Return (X, Y) of the center of cell containing provided text 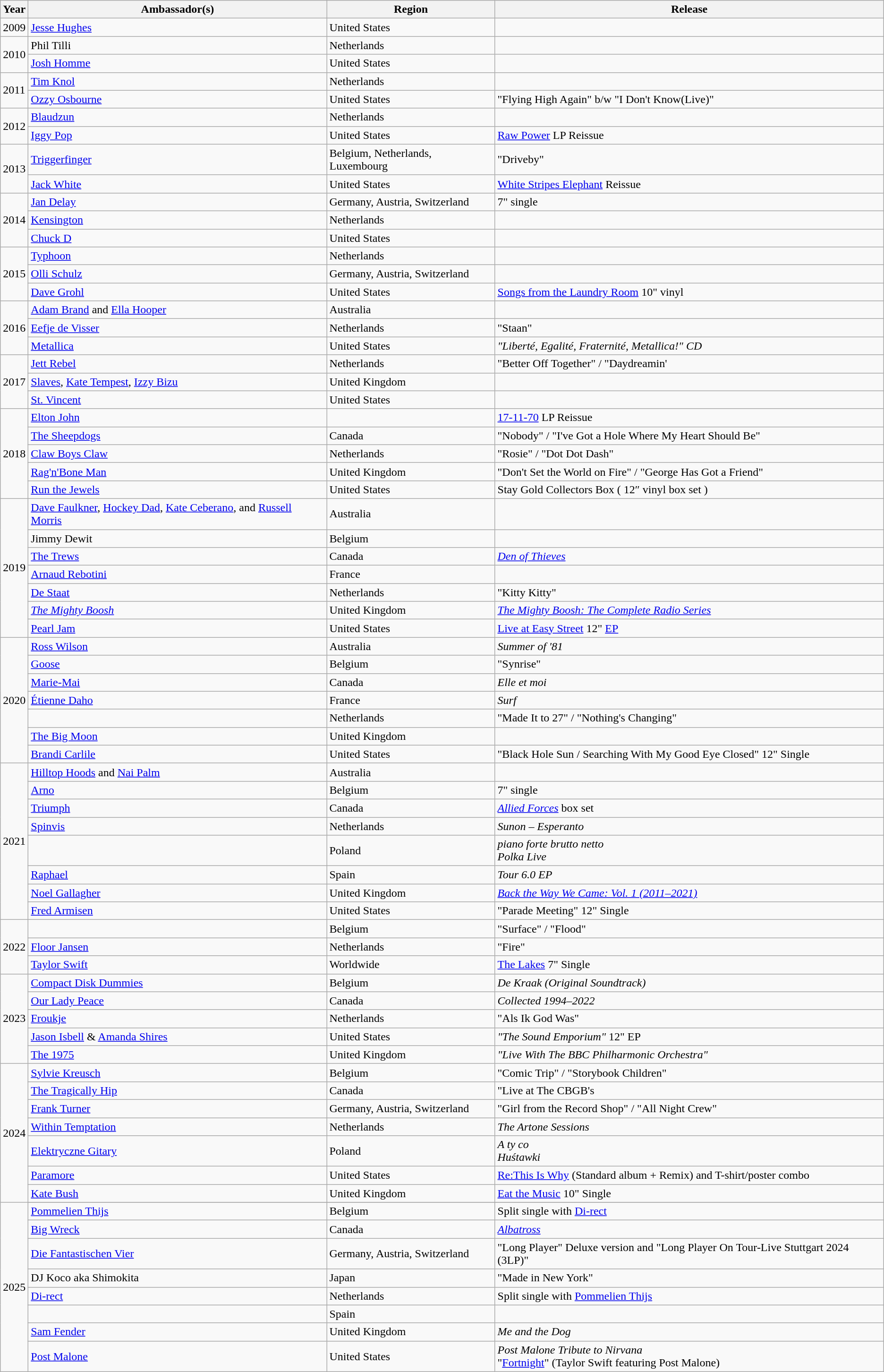
"Als Ik God Was" (689, 1019)
2009 (14, 27)
"Staan" (689, 328)
De Staat (178, 592)
2022 (14, 947)
Étienne Daho (178, 700)
White Stripes Elephant Reissue (689, 184)
Pommelien Thijs (178, 1211)
Jett Rebel (178, 364)
Tour 6.0 EP (689, 875)
Marie-Mai (178, 682)
Re:This Is Why (Standard album + Remix) and T-shirt/poster combo (689, 1175)
Spinvis (178, 826)
"Live at The CBGB's (689, 1090)
17-11-70 LP Reissue (689, 418)
2023 (14, 1019)
Paramore (178, 1175)
Elektryczne Gitary (178, 1151)
"Flying High Again" b/w "I Don't Know(Live)" (689, 99)
"Black Hole Sun / Searching With My Good Eye Closed" 12" Single (689, 754)
"Parade Meeting" 12" Single (689, 911)
Metallica (178, 346)
The Big Moon (178, 736)
Stay Gold Collectors Box ( 12″ vinyl box set ) (689, 489)
2010 (14, 54)
St. Vincent (178, 400)
Triggerfinger (178, 160)
Run the Jewels (178, 489)
Belgium, Netherlands, Luxembourg (411, 160)
Eat the Music 10" Single (689, 1193)
Blaudzun (178, 117)
Year (14, 9)
Jesse Hughes (178, 27)
"The Sound Emporium" 12" EP (689, 1037)
Pearl Jam (178, 628)
The Tragically Hip (178, 1090)
Frank Turner (178, 1108)
piano forte brutto nettoPolka Live (689, 850)
Summer of '81 (689, 646)
Post Malone Tribute to Nirvana"Fortnight" (Taylor Swift featuring Post Malone) (689, 1356)
Arnaud Rebotini (178, 575)
Jason Isbell & Amanda Shires (178, 1037)
"Girl from the Record Shop" / "All Night Crew" (689, 1108)
Split single with Pommelien Thijs (689, 1296)
"Liberté, Egalité, Fraternité, Metallica!" CD (689, 346)
"Better Off Together" / "Daydreamin' (689, 364)
Release (689, 9)
Die Fantastischen Vier (178, 1254)
Eefje de Visser (178, 328)
Hilltop Hoods and Nai Palm (178, 772)
Noel Gallagher (178, 893)
The Mighty Boosh (178, 610)
Raphael (178, 875)
Collected 1994–2022 (689, 1001)
Elle et moi (689, 682)
"Nobody" / "I've Got a Hole Where My Heart Should Be" (689, 436)
2014 (14, 220)
DJ Koco aka Shimokita (178, 1278)
Dave Grohl (178, 292)
Adam Brand and Ella Hooper (178, 310)
The Mighty Boosh: The Complete Radio Series (689, 610)
De Kraak (Original Soundtrack) (689, 983)
Typhoon (178, 256)
Japan (411, 1278)
Claw Boys Claw (178, 454)
2015 (14, 274)
Back the Way We Came: Vol. 1 (2011–2021) (689, 893)
2016 (14, 328)
The Trews (178, 557)
Split single with Di-rect (689, 1211)
Slaves, Kate Tempest, Izzy Bizu (178, 382)
Allied Forces box set (689, 808)
Big Wreck (178, 1229)
Within Temptation (178, 1127)
Fred Armisen (178, 911)
2025 (14, 1287)
Me and the Dog (689, 1332)
Phil Tilli (178, 45)
Ross Wilson (178, 646)
Josh Homme (178, 63)
Jimmy Dewit (178, 538)
Dave Faulkner, Hockey Dad, Kate Ceberano, and Russell Morris (178, 514)
2012 (14, 126)
The Lakes 7" Single (689, 965)
"Long Player" Deluxe version and "Long Player On Tour-Live Stuttgart 2024 (3LP)" (689, 1254)
2021 (14, 841)
Arno (178, 790)
"Made in New York" (689, 1278)
Region (411, 9)
2011 (14, 90)
The Artone Sessions (689, 1127)
2024 (14, 1133)
Ambassador(s) (178, 9)
Froukje (178, 1019)
Post Malone (178, 1356)
"Kitty Kitty" (689, 592)
Olli Schulz (178, 274)
Di-rect (178, 1296)
The 1975 (178, 1055)
Songs from the Laundry Room 10" vinyl (689, 292)
"Made It to 27" / "Nothing's Changing" (689, 718)
Our Lady Peace (178, 1001)
Triumph (178, 808)
2017 (14, 382)
Taylor Swift (178, 965)
"Don't Set the World on Fire" / "George Has Got a Friend" (689, 472)
"Synrise" (689, 664)
Albatross (689, 1229)
2018 (14, 454)
Rag'n'Bone Man (178, 472)
Raw Power LP Reissue (689, 135)
Den of Thieves (689, 557)
Brandi Carlile (178, 754)
Worldwide (411, 965)
Floor Jansen (178, 947)
Live at Easy Street 12" EP (689, 628)
Jack White (178, 184)
Sylvie Kreusch (178, 1072)
The Sheepdogs (178, 436)
"Surface" / "Flood" (689, 929)
A ty coHuśtawki (689, 1151)
Sunon – Esperanto (689, 826)
2013 (14, 168)
Goose (178, 664)
"Driveby" (689, 160)
Jan Delay (178, 202)
Tim Knol (178, 81)
2020 (14, 700)
Surf (689, 700)
"Live With The BBC Philharmonic Orchestra" (689, 1055)
"Comic Trip" / "Storybook Children" (689, 1072)
"Fire" (689, 947)
Sam Fender (178, 1332)
Compact Disk Dummies (178, 983)
Chuck D (178, 238)
"Rosie" / "Dot Dot Dash" (689, 454)
Kensington (178, 220)
Ozzy Osbourne (178, 99)
2019 (14, 568)
Elton John (178, 418)
Iggy Pop (178, 135)
Kate Bush (178, 1193)
